Scan for the cell matching the given text and deliver its (X, Y) coordinate at center. 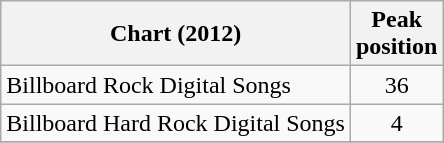
Chart (2012) (176, 34)
4 (396, 123)
Peakposition (396, 34)
Billboard Rock Digital Songs (176, 85)
36 (396, 85)
Billboard Hard Rock Digital Songs (176, 123)
